Locate the cell with the specified text and output its (x, y) center coordinate. 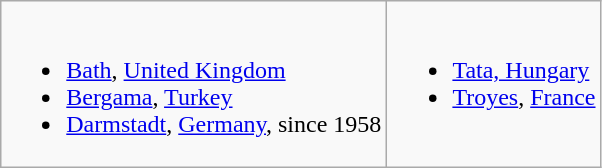
Bath, United Kingdom Bergama, Turkey Darmstadt, Germany, since 1958 (194, 84)
Tata, Hungary Troyes, France (494, 84)
